Detect which cell encompasses the target text, then output its (x, y) center coordinate. 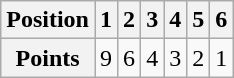
9 (106, 58)
Position (48, 20)
5 (198, 20)
Points (48, 58)
